For the text-containing cell, return its midpoint in (X, Y) coordinate format. 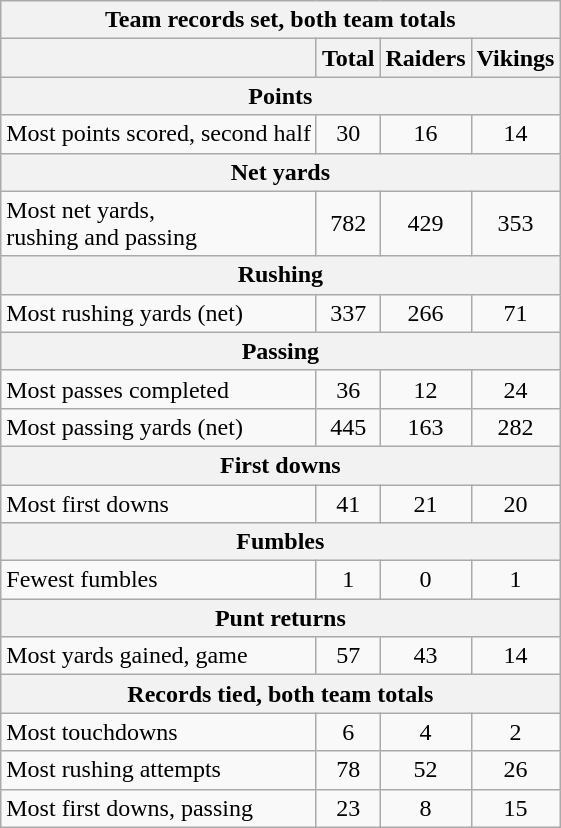
Team records set, both team totals (280, 20)
23 (348, 808)
43 (426, 656)
6 (348, 732)
163 (426, 427)
Most rushing attempts (159, 770)
20 (516, 503)
41 (348, 503)
71 (516, 313)
Rushing (280, 275)
2 (516, 732)
Most passes completed (159, 389)
282 (516, 427)
429 (426, 224)
16 (426, 134)
Punt returns (280, 618)
36 (348, 389)
Net yards (280, 172)
8 (426, 808)
52 (426, 770)
Points (280, 96)
Most first downs, passing (159, 808)
353 (516, 224)
337 (348, 313)
Most first downs (159, 503)
Passing (280, 351)
30 (348, 134)
4 (426, 732)
Most yards gained, game (159, 656)
Records tied, both team totals (280, 694)
Most points scored, second half (159, 134)
Most passing yards (net) (159, 427)
Most net yards, rushing and passing (159, 224)
78 (348, 770)
Most rushing yards (net) (159, 313)
24 (516, 389)
782 (348, 224)
0 (426, 580)
57 (348, 656)
26 (516, 770)
Total (348, 58)
Raiders (426, 58)
Fewest fumbles (159, 580)
Vikings (516, 58)
12 (426, 389)
Fumbles (280, 542)
15 (516, 808)
21 (426, 503)
266 (426, 313)
Most touchdowns (159, 732)
First downs (280, 465)
445 (348, 427)
